Capture the cell that displays the provided text and extract its [x, y] central coordinate. 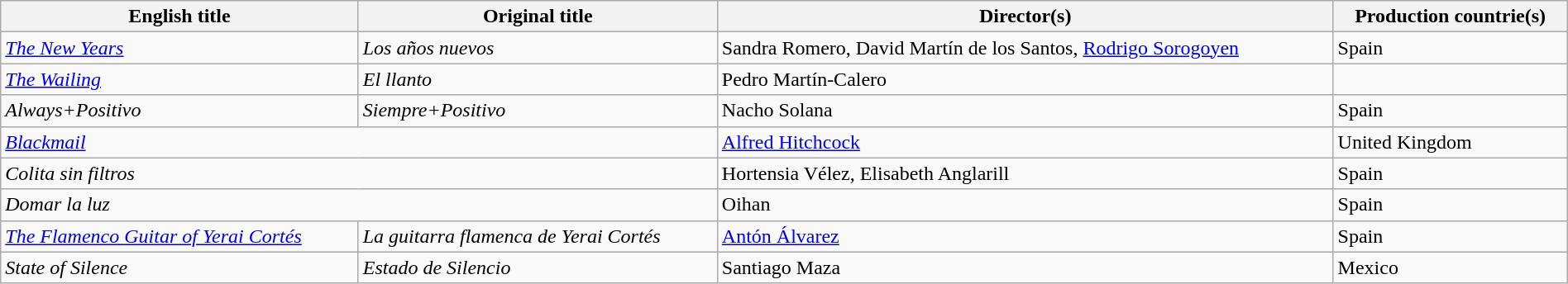
Production countrie(s) [1451, 17]
Pedro Martín-Calero [1025, 79]
The Flamenco Guitar of Yerai Cortés [179, 236]
Santiago Maza [1025, 267]
Siempre+Positivo [538, 111]
The New Years [179, 48]
Sandra Romero, David Martín de los Santos, Rodrigo Sorogoyen [1025, 48]
Mexico [1451, 267]
Antón Álvarez [1025, 236]
Director(s) [1025, 17]
Nacho Solana [1025, 111]
Domar la luz [359, 205]
Alfred Hitchcock [1025, 142]
El llanto [538, 79]
Estado de Silencio [538, 267]
Original title [538, 17]
Hortensia Vélez, Elisabeth Anglarill [1025, 173]
Los años nuevos [538, 48]
Always+Positivo [179, 111]
State of Silence [179, 267]
Oihan [1025, 205]
United Kingdom [1451, 142]
La guitarra flamenca de Yerai Cortés [538, 236]
The Wailing [179, 79]
English title [179, 17]
Blackmail [359, 142]
Colita sin filtros [359, 173]
